Scan for the cell matching the given text and deliver its [X, Y] coordinate at center. 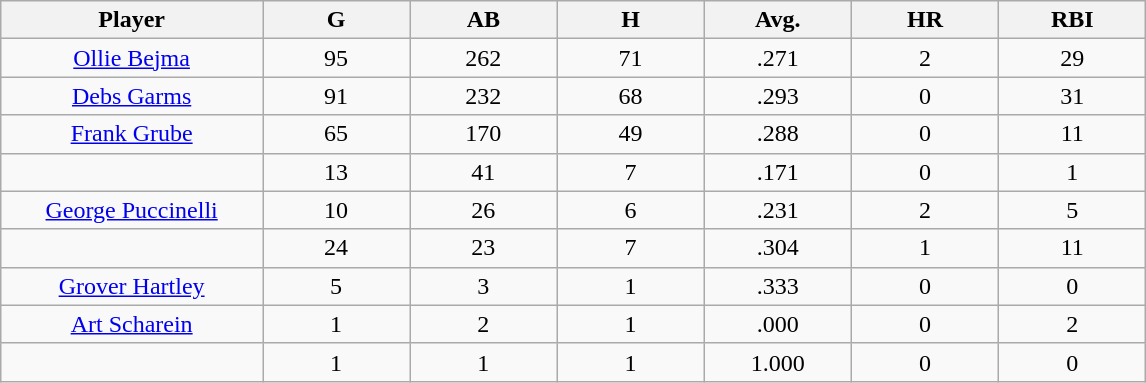
1.000 [778, 362]
95 [336, 58]
Player [132, 20]
.333 [778, 286]
10 [336, 210]
23 [484, 248]
.231 [778, 210]
26 [484, 210]
.288 [778, 134]
HR [924, 20]
68 [630, 96]
170 [484, 134]
65 [336, 134]
Ollie Bejma [132, 58]
H [630, 20]
G [336, 20]
71 [630, 58]
49 [630, 134]
Art Scharein [132, 324]
.000 [778, 324]
.271 [778, 58]
24 [336, 248]
31 [1072, 96]
Frank Grube [132, 134]
41 [484, 172]
AB [484, 20]
.171 [778, 172]
6 [630, 210]
.293 [778, 96]
.304 [778, 248]
13 [336, 172]
George Puccinelli [132, 210]
Grover Hartley [132, 286]
3 [484, 286]
Avg. [778, 20]
91 [336, 96]
Debs Garms [132, 96]
RBI [1072, 20]
232 [484, 96]
29 [1072, 58]
262 [484, 58]
